Search for the cell housing the specified text and yield its [X, Y] center coordinate. 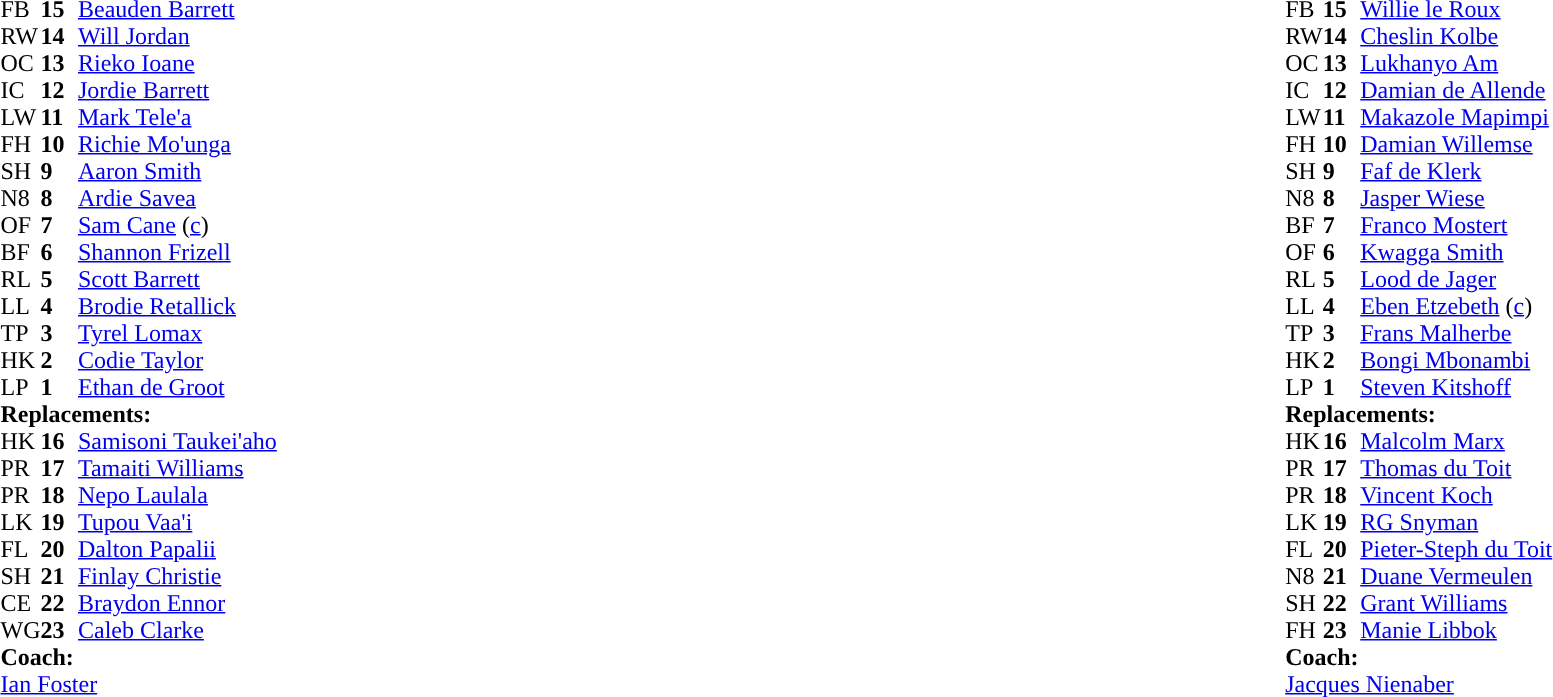
Nepo Laulala [178, 496]
Vincent Koch [1456, 496]
Damian Willemse [1456, 144]
Eben Etzebeth (c) [1456, 306]
Mark Tele'a [178, 118]
RG Snyman [1456, 522]
Frans Malherbe [1456, 334]
Faf de Klerk [1456, 172]
Will Jordan [178, 36]
Ian Foster [138, 684]
Duane Vermeulen [1456, 576]
Rieko Ioane [178, 64]
Brodie Retallick [178, 306]
Jacques Nienaber [1418, 684]
Makazole Mapimpi [1456, 118]
Scott Barrett [178, 280]
Jordie Barrett [178, 90]
Kwagga Smith [1456, 252]
Aaron Smith [178, 172]
Tamaiti Williams [178, 468]
Pieter-Steph du Toit [1456, 550]
Dalton Papalii [178, 550]
WG [20, 630]
Lukhanyo Am [1456, 64]
Manie Libbok [1456, 630]
Franco Mostert [1456, 226]
Richie Mo'unga [178, 144]
Malcolm Marx [1456, 442]
Tyrel Lomax [178, 334]
Braydon Ennor [178, 604]
Thomas du Toit [1456, 468]
Ethan de Groot [178, 388]
Finlay Christie [178, 576]
Damian de Allende [1456, 90]
Caleb Clarke [178, 630]
CE [20, 604]
Samisoni Taukei'aho [178, 442]
Steven Kitshoff [1456, 388]
Sam Cane (c) [178, 226]
Lood de Jager [1456, 280]
Codie Taylor [178, 360]
Ardie Savea [178, 198]
Jasper Wiese [1456, 198]
Tupou Vaa'i [178, 522]
Cheslin Kolbe [1456, 36]
Grant Williams [1456, 604]
Shannon Frizell [178, 252]
Bongi Mbonambi [1456, 360]
